Scan for the cell matching the given text and deliver its (x, y) coordinate at center. 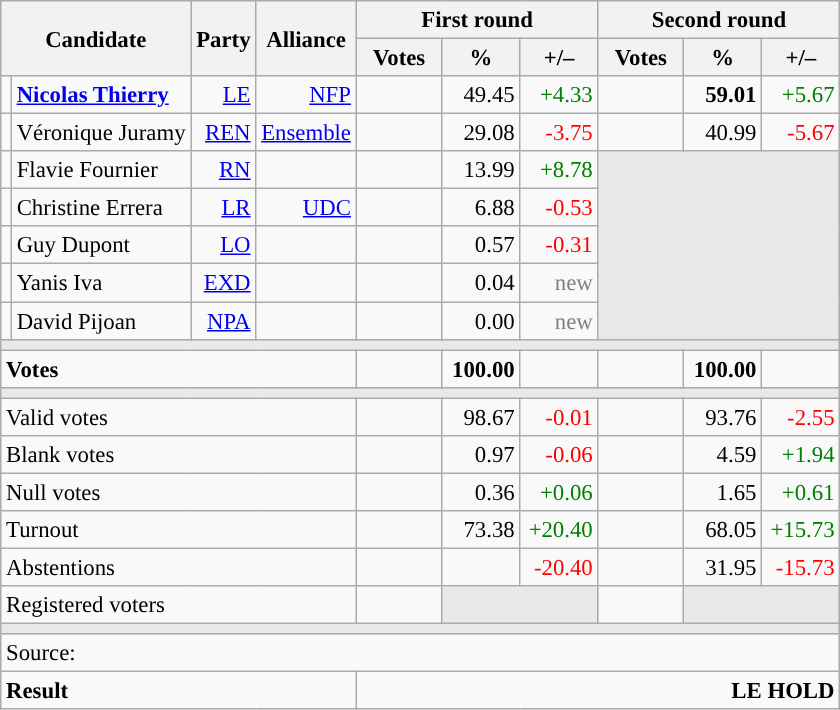
0.00 (481, 321)
-0.53 (559, 208)
0.36 (481, 492)
Valid votes (179, 417)
LE (224, 95)
Null votes (179, 492)
Source: (420, 653)
First round (477, 20)
Nicolas Thierry (101, 95)
93.76 (723, 417)
Guy Dupont (101, 245)
Second round (719, 20)
-0.01 (559, 417)
-3.75 (559, 133)
Party (224, 38)
LE HOLD (598, 691)
REN (224, 133)
Christine Errera (101, 208)
0.04 (481, 283)
Registered voters (179, 605)
13.99 (481, 170)
Ensemble (306, 133)
-2.55 (801, 417)
0.97 (481, 455)
-5.67 (801, 133)
EXD (224, 283)
+0.06 (559, 492)
-20.40 (559, 567)
31.95 (723, 567)
NPA (224, 321)
59.01 (723, 95)
RN (224, 170)
Abstentions (179, 567)
6.88 (481, 208)
-0.31 (559, 245)
Véronique Juramy (101, 133)
0.57 (481, 245)
LO (224, 245)
-15.73 (801, 567)
Candidate (96, 38)
68.05 (723, 530)
4.59 (723, 455)
Yanis Iva (101, 283)
+0.61 (801, 492)
73.38 (481, 530)
1.65 (723, 492)
NFP (306, 95)
+8.78 (559, 170)
UDC (306, 208)
Turnout (179, 530)
Result (179, 691)
+20.40 (559, 530)
49.45 (481, 95)
+4.33 (559, 95)
29.08 (481, 133)
LR (224, 208)
Blank votes (179, 455)
+1.94 (801, 455)
-0.06 (559, 455)
+5.67 (801, 95)
98.67 (481, 417)
Alliance (306, 38)
Flavie Fournier (101, 170)
David Pijoan (101, 321)
+15.73 (801, 530)
40.99 (723, 133)
